Capture the cell that displays the provided text and extract its [X, Y] central coordinate. 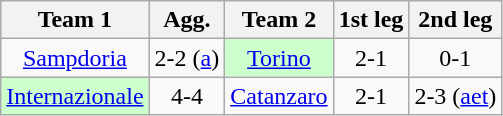
Sampdoria [75, 58]
0-1 [456, 58]
Internazionale [75, 96]
Agg. [187, 20]
Team 1 [75, 20]
Torino [279, 58]
2nd leg [456, 20]
2-2 (a) [187, 58]
Catanzaro [279, 96]
4-4 [187, 96]
1st leg [371, 20]
2-3 (aet) [456, 96]
Team 2 [279, 20]
